Locate the cell with the specified text and output its [x, y] center coordinate. 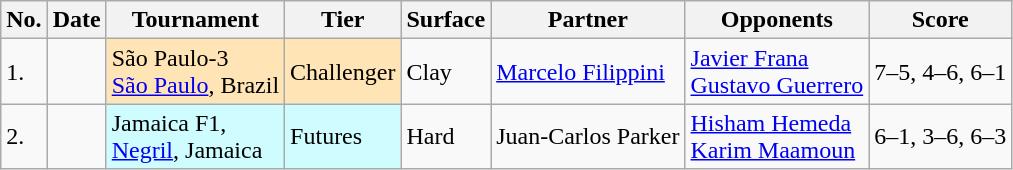
6–1, 3–6, 6–3 [940, 136]
Futures [343, 136]
2. [24, 136]
Juan-Carlos Parker [588, 136]
Challenger [343, 72]
Score [940, 20]
7–5, 4–6, 6–1 [940, 72]
Tier [343, 20]
Date [76, 20]
São Paulo-3São Paulo, Brazil [195, 72]
Hisham Hemeda Karim Maamoun [777, 136]
Opponents [777, 20]
Hard [446, 136]
Partner [588, 20]
Javier Frana Gustavo Guerrero [777, 72]
1. [24, 72]
Clay [446, 72]
Tournament [195, 20]
Jamaica F1,Negril, Jamaica [195, 136]
Marcelo Filippini [588, 72]
Surface [446, 20]
No. [24, 20]
